Determine the [x, y] coordinate at the center of the cell enclosing the given text.  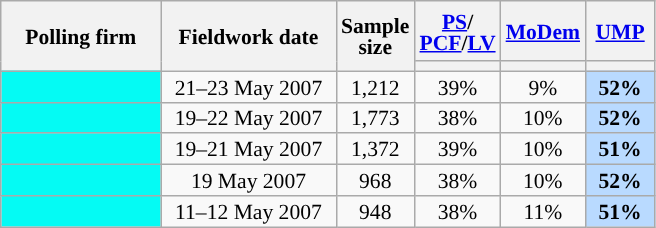
19–22 May 2007 [248, 118]
11–12 May 2007 [248, 212]
MoDem [543, 31]
21–23 May 2007 [248, 86]
1,773 [375, 118]
UMP [620, 31]
968 [375, 180]
948 [375, 212]
19–21 May 2007 [248, 150]
11% [543, 212]
1,212 [375, 86]
1,372 [375, 150]
Polling firm [81, 36]
Samplesize [375, 36]
Fieldwork date [248, 36]
19 May 2007 [248, 180]
9% [543, 86]
PS/PCF/LV [457, 31]
